Identify which cell holds the provided text, then report its [x, y] central coordinate. 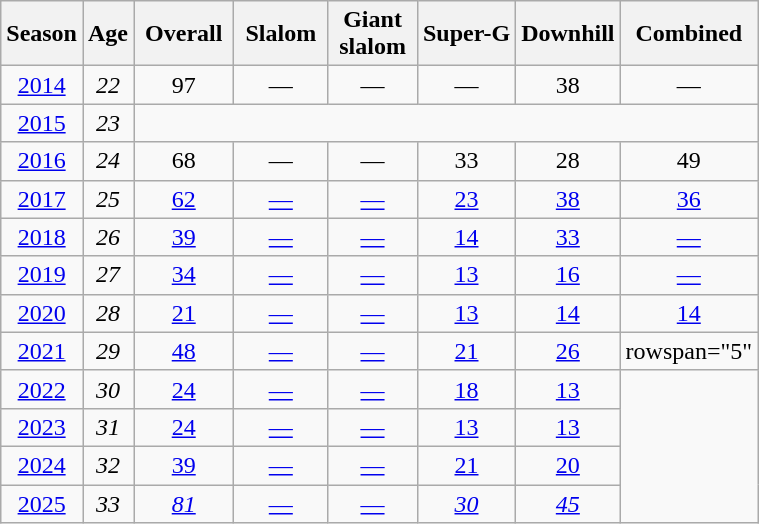
62 [184, 199]
25 [108, 199]
29 [108, 351]
18 [466, 389]
2018 [42, 237]
Downhill [568, 34]
20 [568, 465]
27 [108, 275]
31 [108, 427]
32 [108, 465]
Slalom [281, 34]
2017 [42, 199]
2024 [42, 465]
2015 [42, 123]
2025 [42, 503]
Overall [184, 34]
2020 [42, 313]
48 [184, 351]
Super-G [466, 34]
49 [689, 161]
16 [568, 275]
81 [184, 503]
Giant slalom [373, 34]
rowspan="5" [689, 351]
Age [108, 34]
2022 [42, 389]
34 [184, 275]
Combined [689, 34]
36 [689, 199]
2021 [42, 351]
2014 [42, 85]
68 [184, 161]
97 [184, 85]
2016 [42, 161]
2019 [42, 275]
22 [108, 85]
45 [568, 503]
2023 [42, 427]
Season [42, 34]
